Detect which cell encompasses the target text, then output its [x, y] center coordinate. 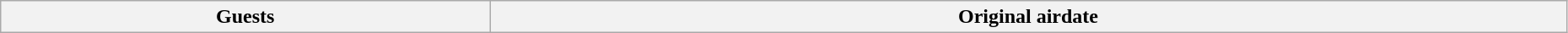
Guests [245, 17]
Original airdate [1029, 17]
